Extract the (x, y) coordinate from the center of the cell holding the provided text.  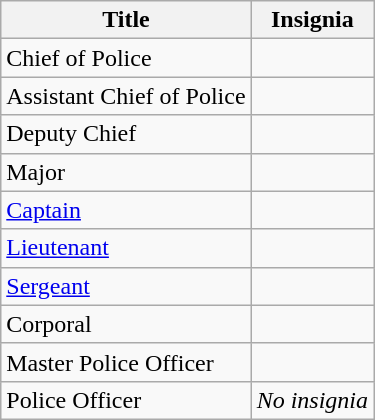
No insignia (312, 400)
Major (126, 172)
Police Officer (126, 400)
Captain (126, 210)
Assistant Chief of Police (126, 96)
Lieutenant (126, 248)
Insignia (312, 20)
Corporal (126, 324)
Deputy Chief (126, 134)
Master Police Officer (126, 362)
Title (126, 20)
Chief of Police (126, 58)
Sergeant (126, 286)
